Locate the cell with the specified text and output its (X, Y) center coordinate. 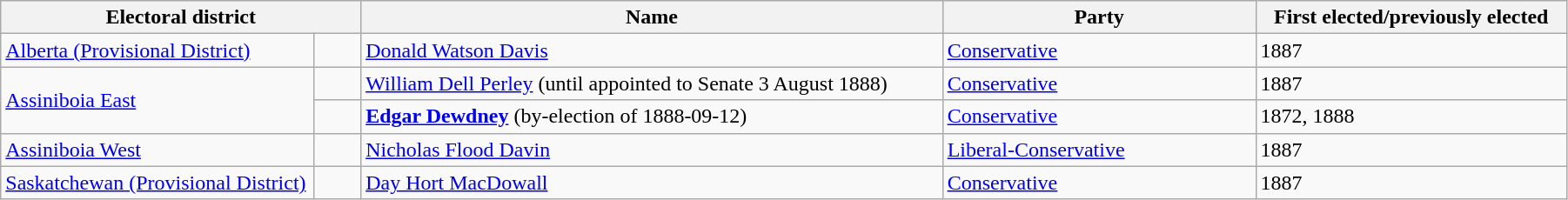
Day Hort MacDowall (652, 183)
Electoral district (181, 17)
Donald Watson Davis (652, 50)
Party (1099, 17)
Saskatchewan (Provisional District) (157, 183)
Alberta (Provisional District) (157, 50)
Name (652, 17)
Liberal-Conservative (1099, 150)
Assiniboia East (157, 100)
First elected/previously elected (1411, 17)
Assiniboia West (157, 150)
William Dell Perley (until appointed to Senate 3 August 1888) (652, 83)
Nicholas Flood Davin (652, 150)
1872, 1888 (1411, 117)
Edgar Dewdney (by-election of 1888-09-12) (652, 117)
